Determine the (X, Y) coordinate at the center of the cell enclosing the given text.  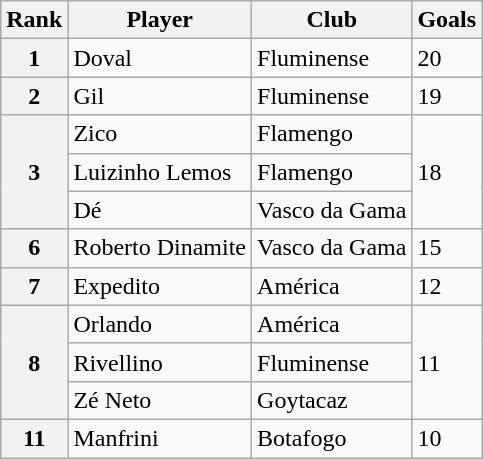
Zé Neto (160, 400)
Botafogo (332, 438)
2 (34, 96)
Club (332, 20)
20 (447, 58)
6 (34, 248)
Goals (447, 20)
Gil (160, 96)
Goytacaz (332, 400)
Zico (160, 134)
Doval (160, 58)
Roberto Dinamite (160, 248)
18 (447, 172)
Manfrini (160, 438)
Rank (34, 20)
1 (34, 58)
7 (34, 286)
10 (447, 438)
15 (447, 248)
Orlando (160, 324)
12 (447, 286)
3 (34, 172)
19 (447, 96)
Expedito (160, 286)
Rivellino (160, 362)
8 (34, 362)
Dé (160, 210)
Luizinho Lemos (160, 172)
Player (160, 20)
